Find where the given text appears and provide that cell's center as [X, Y] coordinate. 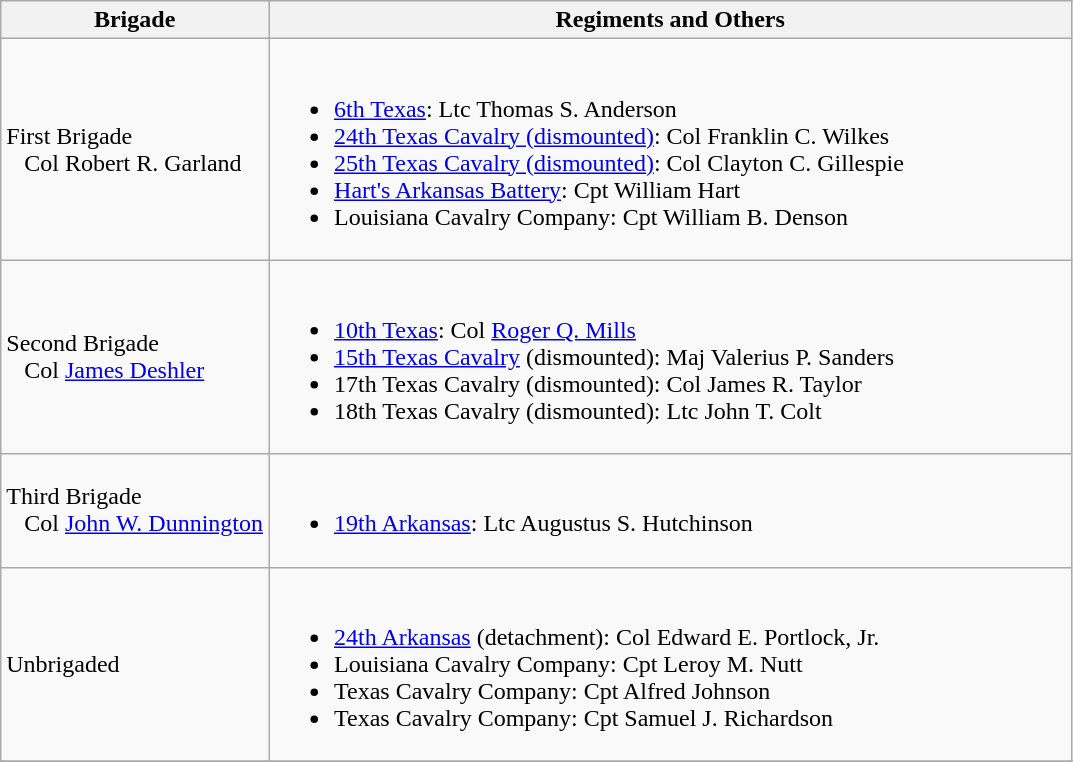
Second Brigade Col James Deshler [135, 357]
Regiments and Others [670, 20]
19th Arkansas: Ltc Augustus S. Hutchinson [670, 510]
Third Brigade Col John W. Dunnington [135, 510]
First Brigade Col Robert R. Garland [135, 150]
Unbrigaded [135, 664]
Brigade [135, 20]
